From the cell containing the given text, extract its center point as [x, y] coordinate. 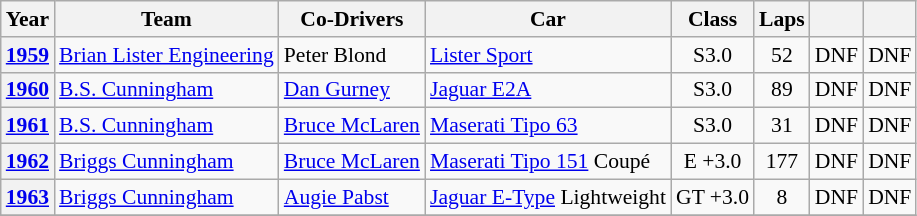
Class [712, 19]
Co-Drivers [352, 19]
Brian Lister Engineering [166, 55]
Lister Sport [548, 55]
89 [782, 90]
Maserati Tipo 63 [548, 126]
31 [782, 126]
1963 [28, 197]
Year [28, 19]
Augie Pabst [352, 197]
E +3.0 [712, 162]
Jaguar E-Type Lightweight [548, 197]
Team [166, 19]
1962 [28, 162]
Maserati Tipo 151 Coupé [548, 162]
Dan Gurney [352, 90]
Jaguar E2A [548, 90]
Car [548, 19]
8 [782, 197]
Peter Blond [352, 55]
1960 [28, 90]
1959 [28, 55]
1961 [28, 126]
GT +3.0 [712, 197]
52 [782, 55]
177 [782, 162]
Laps [782, 19]
